Capture the cell that displays the provided text and extract its [X, Y] central coordinate. 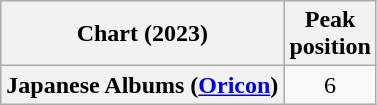
6 [330, 85]
Japanese Albums (Oricon) [142, 85]
Peakposition [330, 34]
Chart (2023) [142, 34]
